Pinpoint the cell where the given text exists, returning its [X, Y] midpoint coordinate. 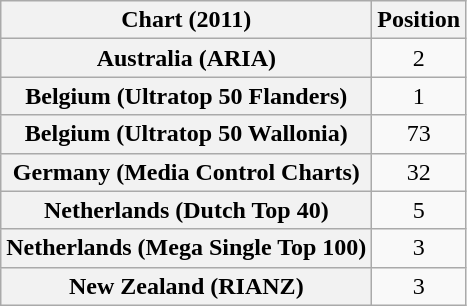
Position [419, 20]
Germany (Media Control Charts) [186, 172]
1 [419, 96]
73 [419, 134]
Netherlands (Mega Single Top 100) [186, 248]
2 [419, 58]
Belgium (Ultratop 50 Flanders) [186, 96]
32 [419, 172]
Chart (2011) [186, 20]
Belgium (Ultratop 50 Wallonia) [186, 134]
Netherlands (Dutch Top 40) [186, 210]
New Zealand (RIANZ) [186, 286]
Australia (ARIA) [186, 58]
5 [419, 210]
